Detect which cell encompasses the target text, then output its (X, Y) center coordinate. 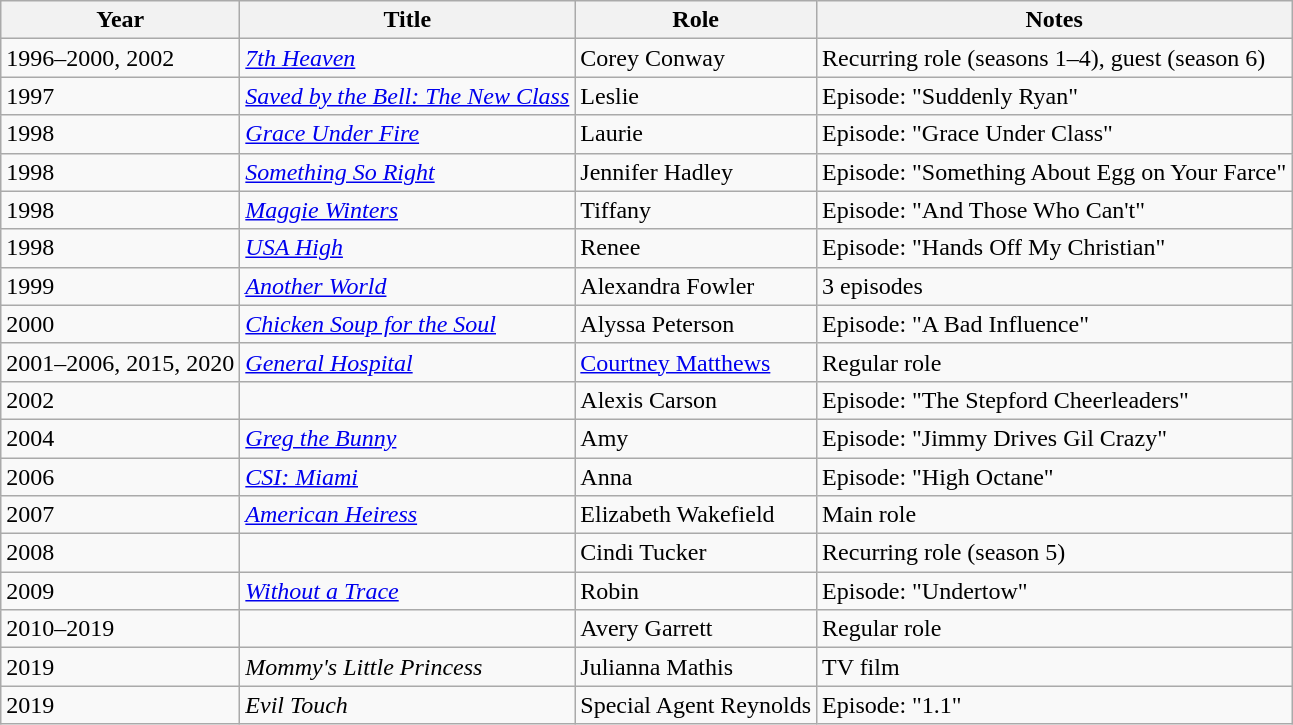
Leslie (696, 96)
Episode: "Grace Under Class" (1054, 134)
Recurring role (season 5) (1054, 553)
2007 (120, 515)
Episode: "The Stepford Cheerleaders" (1054, 400)
Maggie Winters (408, 210)
Episode: "High Octane" (1054, 477)
CSI: Miami (408, 477)
1996–2000, 2002 (120, 58)
Notes (1054, 20)
2008 (120, 553)
Courtney Matthews (696, 362)
Tiffany (696, 210)
2006 (120, 477)
Laurie (696, 134)
American Heiress (408, 515)
Special Agent Reynolds (696, 705)
2001–2006, 2015, 2020 (120, 362)
2002 (120, 400)
Anna (696, 477)
Evil Touch (408, 705)
Without a Trace (408, 591)
Episode: "Jimmy Drives Gil Crazy" (1054, 438)
2009 (120, 591)
Corey Conway (696, 58)
Recurring role (seasons 1–4), guest (season 6) (1054, 58)
Cindi Tucker (696, 553)
Amy (696, 438)
2010–2019 (120, 629)
Grace Under Fire (408, 134)
Jennifer Hadley (696, 172)
Renee (696, 248)
2000 (120, 324)
Title (408, 20)
Episode: "And Those Who Can't" (1054, 210)
Episode: "Undertow" (1054, 591)
Role (696, 20)
USA High (408, 248)
Elizabeth Wakefield (696, 515)
Greg the Bunny (408, 438)
2004 (120, 438)
Year (120, 20)
3 episodes (1054, 286)
Alexis Carson (696, 400)
General Hospital (408, 362)
1999 (120, 286)
Alyssa Peterson (696, 324)
Episode: "Hands Off My Christian" (1054, 248)
Mommy's Little Princess (408, 667)
Episode: "Something About Egg on Your Farce" (1054, 172)
Alexandra Fowler (696, 286)
Avery Garrett (696, 629)
TV film (1054, 667)
Robin (696, 591)
1997 (120, 96)
Episode: "Suddenly Ryan" (1054, 96)
Saved by the Bell: The New Class (408, 96)
Episode: "1.1" (1054, 705)
Something So Right (408, 172)
Julianna Mathis (696, 667)
7th Heaven (408, 58)
Episode: "A Bad Influence" (1054, 324)
Chicken Soup for the Soul (408, 324)
Main role (1054, 515)
Another World (408, 286)
